Return [X, Y] of the center of cell containing provided text 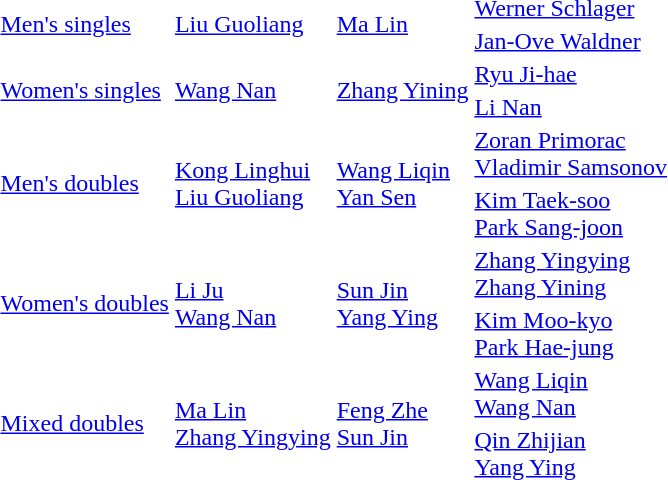
Li Ju Wang Nan [252, 304]
Sun Jin Yang Ying [402, 304]
Wang Liqin Yan Sen [402, 184]
Kong Linghui Liu Guoliang [252, 184]
Zhang Yining [402, 90]
Wang Nan [252, 90]
